Find where the given text appears and provide that cell's center as (x, y) coordinate. 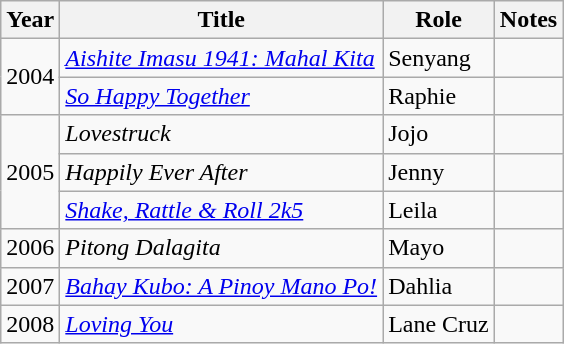
2008 (30, 324)
Lovestruck (222, 134)
Notes (528, 20)
Dahlia (439, 286)
Mayo (439, 248)
Jenny (439, 172)
Aishite Imasu 1941: Mahal Kita (222, 58)
Role (439, 20)
2006 (30, 248)
Raphie (439, 96)
Lane Cruz (439, 324)
Senyang (439, 58)
2004 (30, 77)
2007 (30, 286)
Year (30, 20)
Leila (439, 210)
Jojo (439, 134)
2005 (30, 172)
Bahay Kubo: A Pinoy Mano Po! (222, 286)
Shake, Rattle & Roll 2k5 (222, 210)
So Happy Together (222, 96)
Pitong Dalagita (222, 248)
Happily Ever After (222, 172)
Loving You (222, 324)
Title (222, 20)
